Capture the cell that displays the provided text and extract its (x, y) central coordinate. 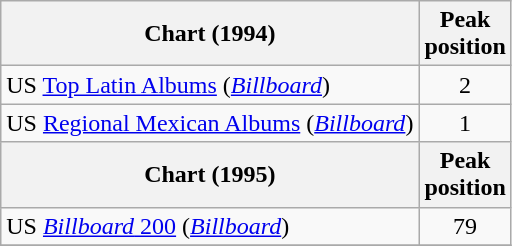
1 (465, 123)
79 (465, 226)
US Billboard 200 (Billboard) (210, 226)
Chart (1995) (210, 174)
US Regional Mexican Albums (Billboard) (210, 123)
Chart (1994) (210, 34)
US Top Latin Albums (Billboard) (210, 85)
2 (465, 85)
